Detect which cell encompasses the target text, then output its (X, Y) center coordinate. 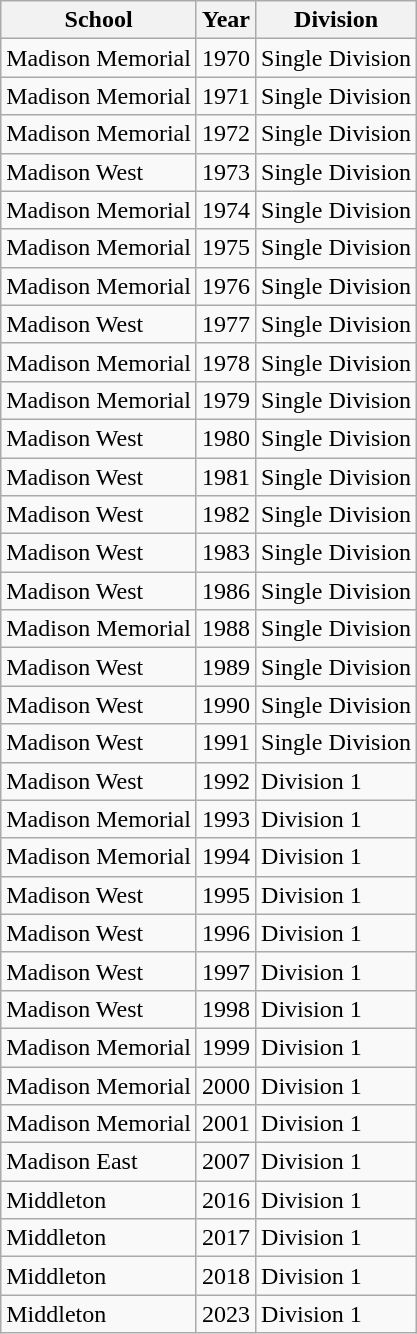
1997 (226, 971)
1991 (226, 743)
Year (226, 20)
1976 (226, 286)
1974 (226, 210)
1993 (226, 819)
1981 (226, 477)
2017 (226, 1238)
1972 (226, 134)
1998 (226, 1009)
1995 (226, 895)
2001 (226, 1124)
1996 (226, 933)
1992 (226, 781)
1980 (226, 438)
1979 (226, 400)
Division (336, 20)
1982 (226, 515)
2000 (226, 1085)
1983 (226, 553)
1986 (226, 591)
1973 (226, 172)
1989 (226, 667)
School (99, 20)
2016 (226, 1200)
1988 (226, 629)
1990 (226, 705)
2018 (226, 1276)
1994 (226, 857)
Madison East (99, 1162)
1999 (226, 1047)
1977 (226, 324)
1971 (226, 96)
2023 (226, 1314)
1970 (226, 58)
1978 (226, 362)
2007 (226, 1162)
1975 (226, 248)
